Search for the cell housing the specified text and yield its (X, Y) center coordinate. 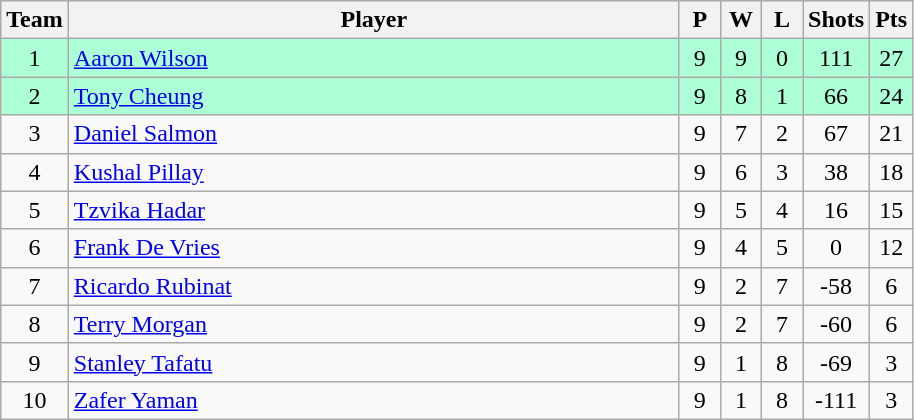
27 (892, 58)
111 (836, 58)
-111 (836, 400)
15 (892, 210)
Daniel Salmon (374, 134)
P (700, 20)
24 (892, 96)
Pts (892, 20)
10 (35, 400)
18 (892, 172)
Frank De Vries (374, 248)
Player (374, 20)
Stanley Tafatu (374, 362)
21 (892, 134)
Shots (836, 20)
67 (836, 134)
Ricardo Rubinat (374, 286)
L (782, 20)
Tony Cheung (374, 96)
Zafer Yaman (374, 400)
66 (836, 96)
Terry Morgan (374, 324)
Kushal Pillay (374, 172)
16 (836, 210)
38 (836, 172)
Team (35, 20)
Aaron Wilson (374, 58)
-60 (836, 324)
-58 (836, 286)
W (740, 20)
-69 (836, 362)
12 (892, 248)
Tzvika Hadar (374, 210)
